Return [x, y] of the center of cell containing provided text 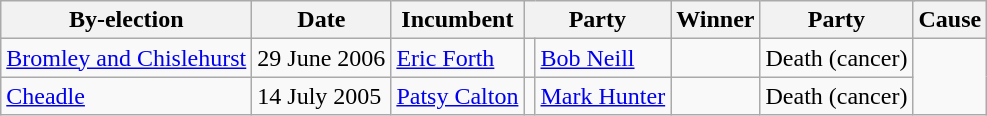
14 July 2005 [322, 96]
Mark Hunter [603, 96]
Bromley and Chislehurst [126, 58]
Patsy Calton [458, 96]
29 June 2006 [322, 58]
Bob Neill [603, 58]
Eric Forth [458, 58]
Cheadle [126, 96]
Cause [950, 20]
Winner [716, 20]
Incumbent [458, 20]
By-election [126, 20]
Date [322, 20]
